Find where the given text appears and provide that cell's center as (X, Y) coordinate. 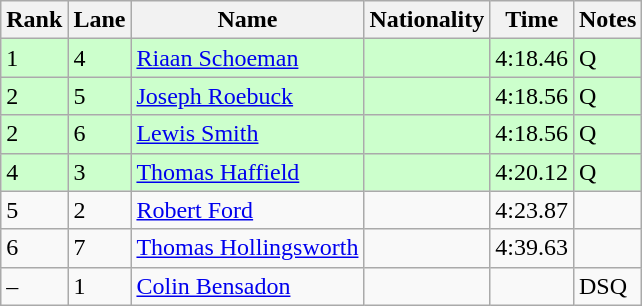
4:18.46 (532, 58)
Joseph Roebuck (248, 96)
Nationality (427, 20)
Lane (100, 20)
Time (532, 20)
Thomas Hollingsworth (248, 248)
4:39.63 (532, 248)
Rank (34, 20)
7 (100, 248)
– (34, 286)
Colin Bensadon (248, 286)
3 (100, 172)
Name (248, 20)
4:23.87 (532, 210)
Robert Ford (248, 210)
Lewis Smith (248, 134)
Notes (607, 20)
Riaan Schoeman (248, 58)
Thomas Haffield (248, 172)
DSQ (607, 286)
4:20.12 (532, 172)
